Identify which cell holds the provided text, then report its [x, y] central coordinate. 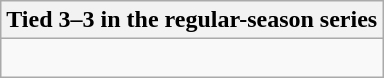
Tied 3–3 in the regular-season series [192, 20]
